Provide the [X, Y] coordinate of the cell's center where the given text is located.  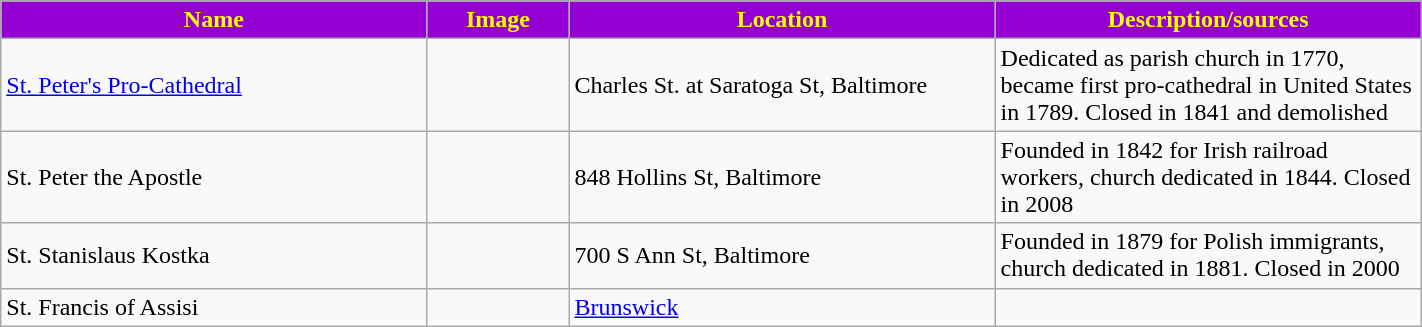
St. Peter's Pro-Cathedral [214, 85]
Founded in 1879 for Polish immigrants, church dedicated in 1881. Closed in 2000 [1208, 256]
Description/sources [1208, 20]
St. Stanislaus Kostka [214, 256]
Brunswick [782, 307]
St. Peter the Apostle [214, 177]
Charles St. at Saratoga St, Baltimore [782, 85]
St. Francis of Assisi [214, 307]
Founded in 1842 for Irish railroad workers, church dedicated in 1844. Closed in 2008 [1208, 177]
Location [782, 20]
Image [498, 20]
700 S Ann St, Baltimore [782, 256]
848 Hollins St, Baltimore [782, 177]
Name [214, 20]
Dedicated as parish church in 1770, became first pro-cathedral in United States in 1789. Closed in 1841 and demolished [1208, 85]
